Detect which cell encompasses the target text, then output its (X, Y) center coordinate. 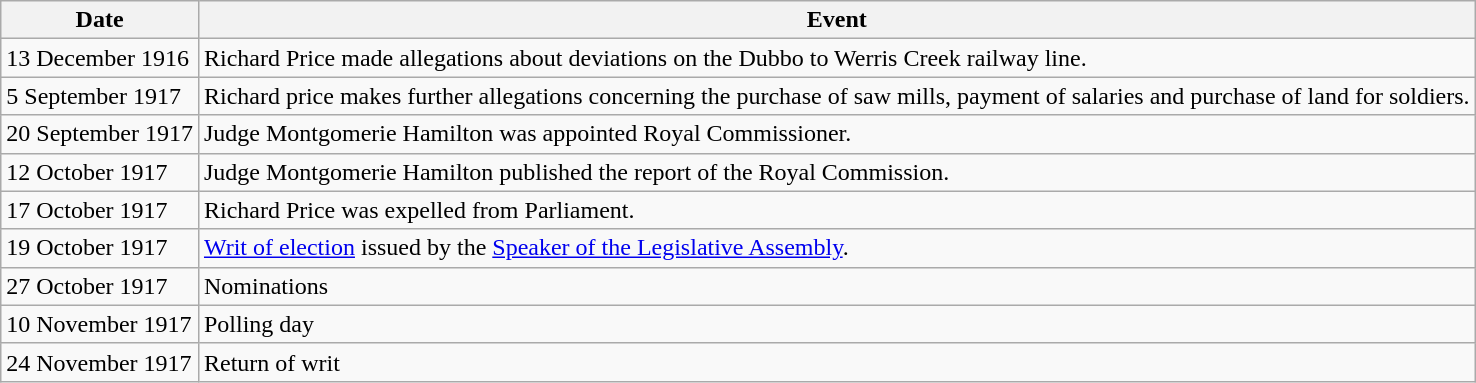
19 October 1917 (100, 248)
Judge Montgomerie Hamilton published the report of the Royal Commission. (836, 172)
24 November 1917 (100, 362)
17 October 1917 (100, 210)
Richard Price made allegations about deviations on the Dubbo to Werris Creek railway line. (836, 58)
10 November 1917 (100, 324)
Return of writ (836, 362)
Date (100, 20)
12 October 1917 (100, 172)
Polling day (836, 324)
Nominations (836, 286)
5 September 1917 (100, 96)
13 December 1916 (100, 58)
Writ of election issued by the Speaker of the Legislative Assembly. (836, 248)
Event (836, 20)
27 October 1917 (100, 286)
Richard price makes further allegations concerning the purchase of saw mills, payment of salaries and purchase of land for soldiers. (836, 96)
20 September 1917 (100, 134)
Judge Montgomerie Hamilton was appointed Royal Commissioner. (836, 134)
Richard Price was expelled from Parliament. (836, 210)
